Identify which cell holds the provided text, then report its [X, Y] central coordinate. 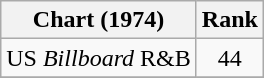
Rank [230, 20]
44 [230, 58]
Chart (1974) [99, 20]
US Billboard R&B [99, 58]
